Determine the (X, Y) coordinate at the center of the cell enclosing the given text.  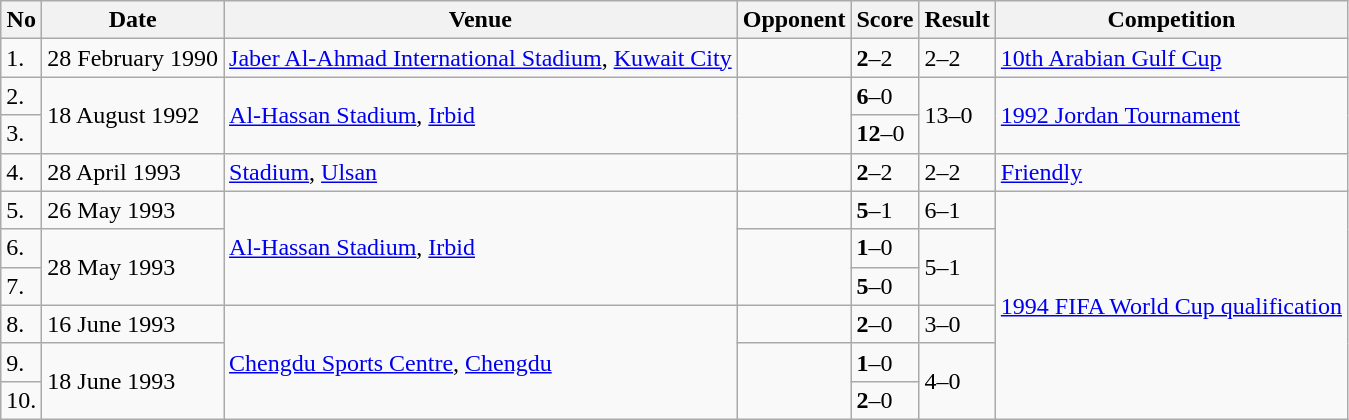
28 February 1990 (133, 58)
4–0 (957, 381)
10. (22, 400)
No (22, 20)
26 May 1993 (133, 210)
1992 Jordan Tournament (1171, 115)
Competition (1171, 20)
1. (22, 58)
1994 FIFA World Cup qualification (1171, 305)
18 August 1992 (133, 115)
28 April 1993 (133, 172)
10th Arabian Gulf Cup (1171, 58)
5. (22, 210)
6. (22, 248)
Score (885, 20)
5–0 (885, 286)
Jaber Al-Ahmad International Stadium, Kuwait City (481, 58)
8. (22, 324)
3–0 (957, 324)
Stadium, Ulsan (481, 172)
9. (22, 362)
18 June 1993 (133, 381)
4. (22, 172)
Opponent (794, 20)
13–0 (957, 115)
6–1 (957, 210)
6–0 (885, 96)
28 May 1993 (133, 267)
16 June 1993 (133, 324)
Friendly (1171, 172)
Result (957, 20)
7. (22, 286)
12–0 (885, 134)
Date (133, 20)
3. (22, 134)
Chengdu Sports Centre, Chengdu (481, 362)
Venue (481, 20)
2. (22, 96)
